Provide the [x, y] coordinate of the cell's center where the given text is located.  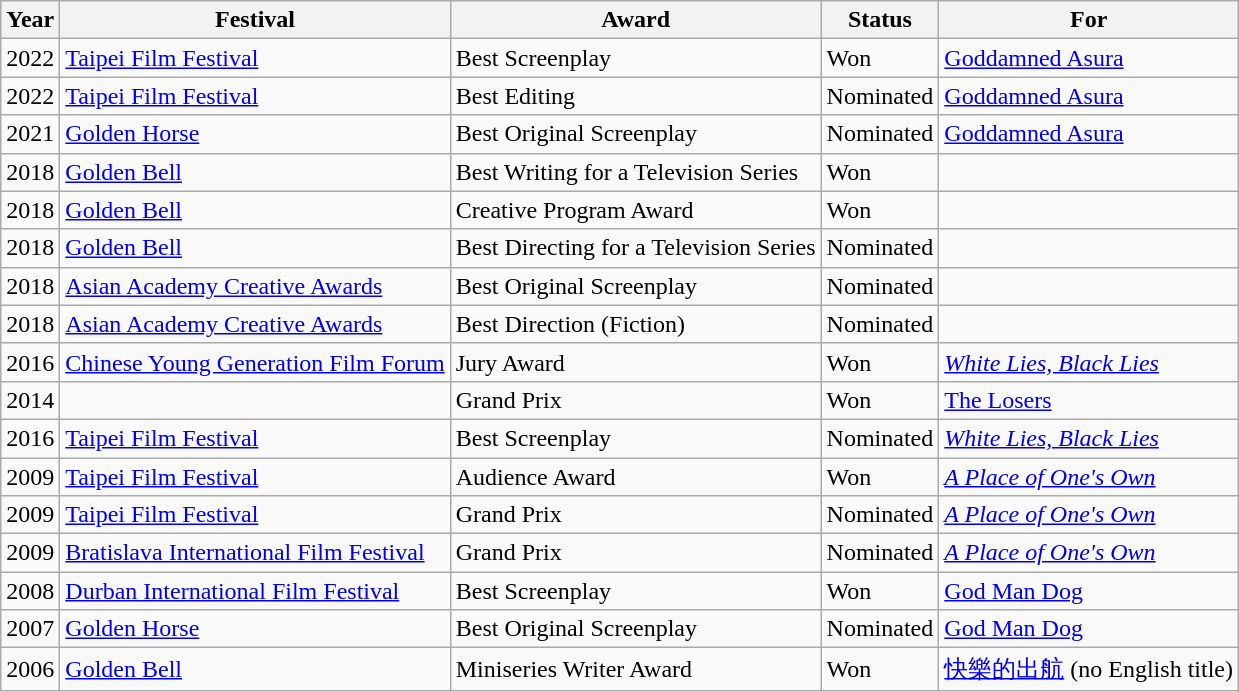
2006 [30, 670]
2021 [30, 134]
快樂的出航 (no English title) [1089, 670]
Best Direction (Fiction) [636, 324]
Year [30, 20]
Best Writing for a Television Series [636, 172]
Audience Award [636, 477]
Jury Award [636, 362]
Durban International Film Festival [255, 591]
Festival [255, 20]
The Losers [1089, 400]
For [1089, 20]
Status [880, 20]
Best Editing [636, 96]
2007 [30, 629]
2014 [30, 400]
Award [636, 20]
Bratislava International Film Festival [255, 553]
Miniseries Writer Award [636, 670]
2008 [30, 591]
Chinese Young Generation Film Forum [255, 362]
Best Directing for a Television Series [636, 248]
Creative Program Award [636, 210]
